Provide the (x, y) coordinate of the cell's center where the given text is located.  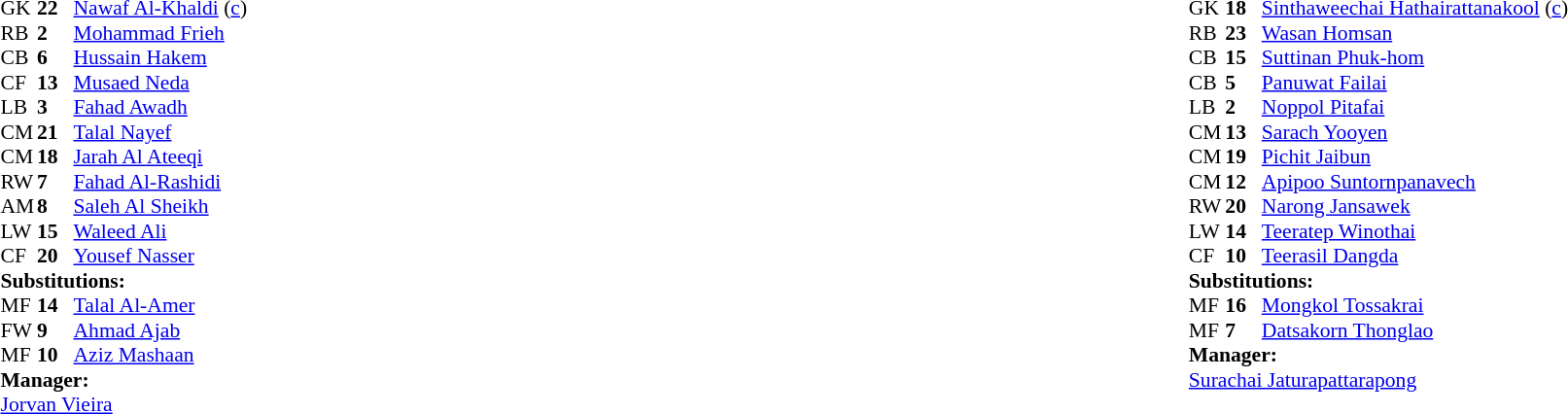
Apipoo Suntornpanavech (1415, 182)
Talal Al-Amer (161, 306)
8 (55, 207)
5 (1243, 83)
6 (55, 57)
16 (1243, 306)
Ahmad Ajab (161, 330)
Pichit Jaibun (1415, 156)
Sarach Yooyen (1415, 132)
Mongkol Tossakrai (1415, 306)
18 (55, 156)
Jarah Al Ateeqi (161, 156)
Teerasil Dangda (1415, 256)
Aziz Mashaan (161, 355)
21 (55, 132)
3 (55, 108)
Mohammad Frieh (161, 33)
Fahad Awadh (161, 108)
23 (1243, 33)
12 (1243, 182)
Narong Jansawek (1415, 207)
Yousef Nasser (161, 256)
Fahad Al-Rashidi (161, 182)
Hussain Hakem (161, 57)
Talal Nayef (161, 132)
Waleed Ali (161, 231)
AM (18, 207)
Panuwat Failai (1415, 83)
FW (18, 330)
9 (55, 330)
Datsakorn Thonglao (1415, 330)
Wasan Homsan (1415, 33)
Musaed Neda (161, 83)
19 (1243, 156)
Teeratep Winothai (1415, 231)
Noppol Pitafai (1415, 108)
Saleh Al Sheikh (161, 207)
Surachai Jaturapattarapong (1378, 380)
Suttinan Phuk-hom (1415, 57)
